Determine the [x, y] coordinate at the center of the cell enclosing the given text.  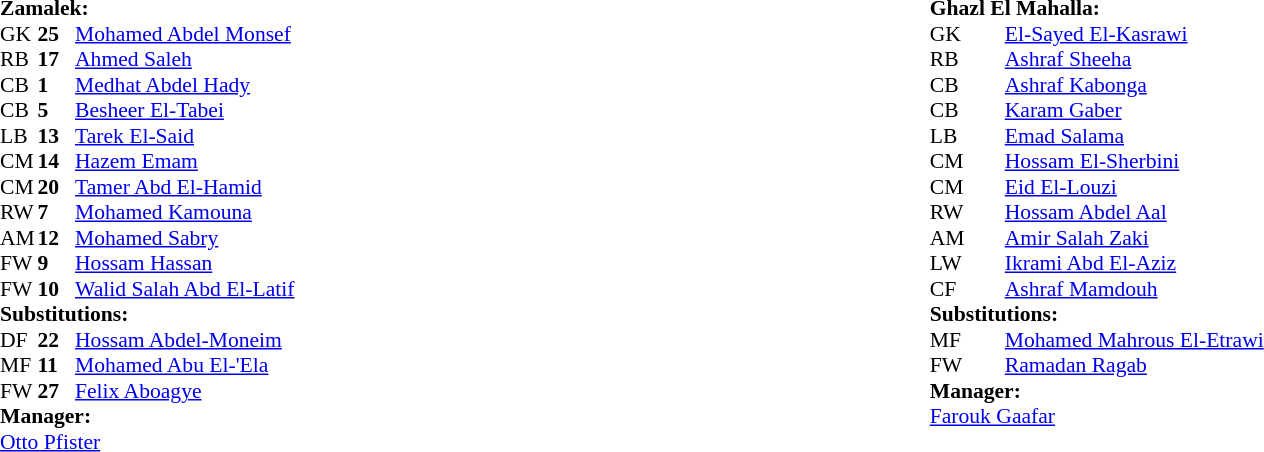
12 [57, 238]
Tamer Abd El-Hamid [184, 187]
DF [19, 340]
Mohamed Abu El-'Ela [184, 365]
Hossam Abdel-Moneim [184, 340]
Amir Salah Zaki [1134, 238]
11 [57, 365]
Walid Salah Abd El-Latif [184, 289]
Mohamed Sabry [184, 238]
14 [57, 161]
Mohamed Kamouna [184, 213]
Besheer El-Tabei [184, 111]
17 [57, 59]
Ashraf Mamdouh [1134, 289]
Medhat Abdel Hady [184, 85]
Ashraf Sheeha [1134, 59]
Hazem Emam [184, 161]
Ikrami Abd El-Aziz [1134, 263]
25 [57, 34]
Emad Salama [1134, 136]
Ashraf Kabonga [1134, 85]
Mohamed Mahrous El-Etrawi [1134, 340]
Hossam El-Sherbini [1134, 161]
27 [57, 391]
Ahmed Saleh [184, 59]
5 [57, 111]
Eid El-Louzi [1134, 187]
LW [949, 263]
Hossam Abdel Aal [1134, 213]
Farouk Gaafar [1097, 417]
13 [57, 136]
Karam Gaber [1134, 111]
20 [57, 187]
CF [949, 289]
Hossam Hassan [184, 263]
22 [57, 340]
10 [57, 289]
Mohamed Abdel Monsef [184, 34]
Felix Aboagye [184, 391]
9 [57, 263]
El-Sayed El-Kasrawi [1134, 34]
1 [57, 85]
Ramadan Ragab [1134, 365]
Tarek El-Said [184, 136]
7 [57, 213]
